Search for the cell housing the specified text and yield its [x, y] center coordinate. 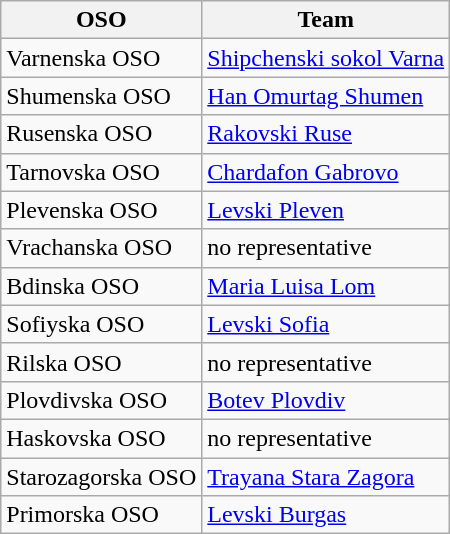
Levski Burgas [326, 515]
Tarnovska OSO [102, 172]
Primorska OSO [102, 515]
Team [326, 20]
Shipchenski sokol Varna [326, 58]
Rusenska OSO [102, 134]
Trayana Stara Zagora [326, 477]
Rilska OSO [102, 362]
Starozagorska OSO [102, 477]
Shumenska OSO [102, 96]
Han Omurtag Shumen [326, 96]
Chardafon Gabrovo [326, 172]
Rakovski Ruse [326, 134]
Maria Luisa Lom [326, 286]
Varnenska OSO [102, 58]
Bdinska OSO [102, 286]
Botev Plovdiv [326, 400]
Sofiyska OSO [102, 324]
Haskovska OSO [102, 438]
Levski Sofia [326, 324]
Levski Pleven [326, 210]
OSO [102, 20]
Vrachanska OSO [102, 248]
Plevenska OSO [102, 210]
Plovdivska OSO [102, 400]
